Scan for the cell matching the given text and deliver its [x, y] coordinate at center. 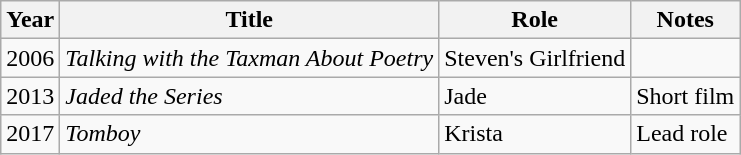
Steven's Girlfriend [535, 58]
Jade [535, 96]
Lead role [686, 134]
Year [30, 20]
Short film [686, 96]
Notes [686, 20]
2006 [30, 58]
Krista [535, 134]
Jaded the Series [250, 96]
Role [535, 20]
Talking with the Taxman About Poetry [250, 58]
Title [250, 20]
2017 [30, 134]
Tomboy [250, 134]
2013 [30, 96]
